Return (X, Y) of the center of cell containing provided text 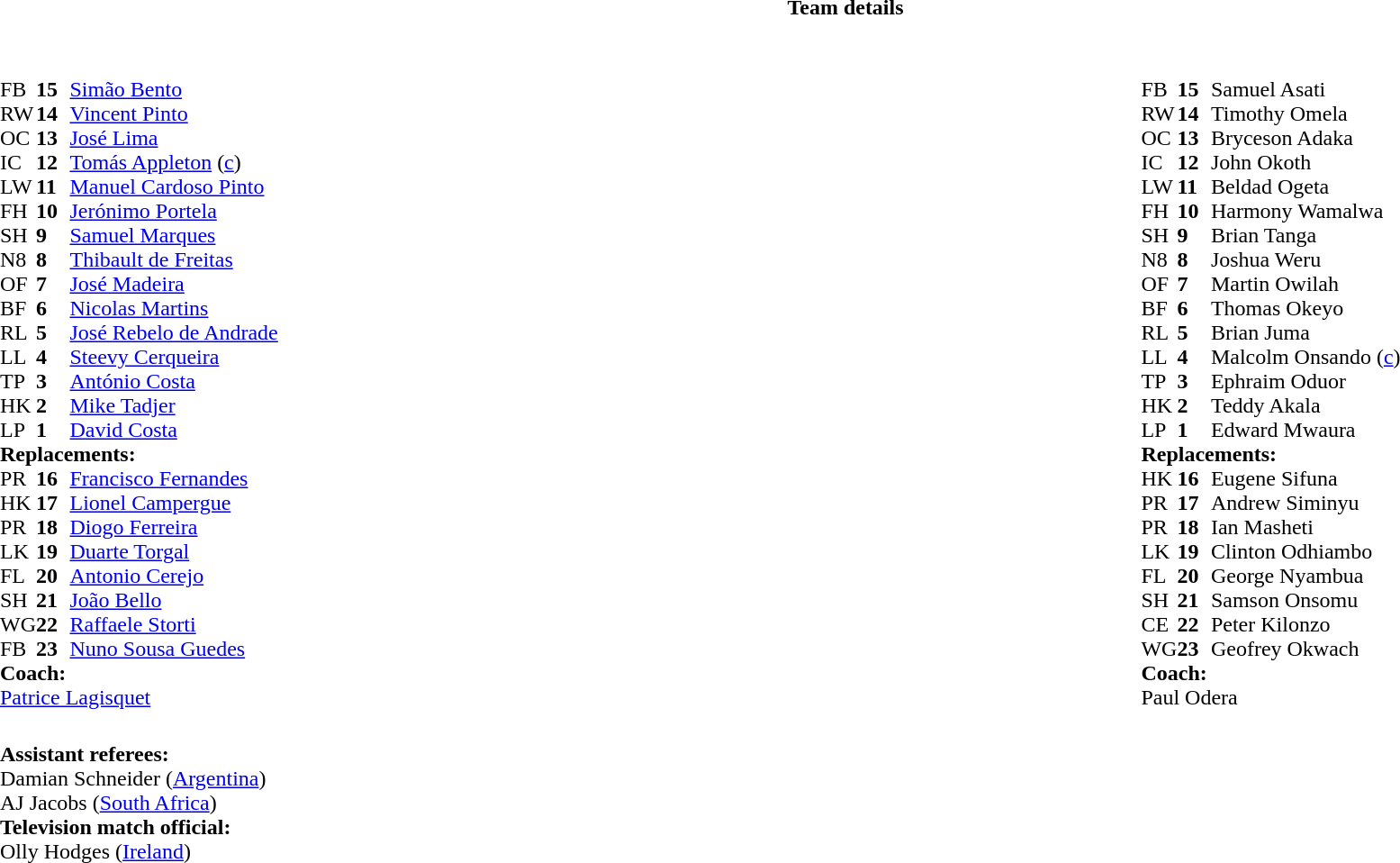
José Rebelo de Andrade (173, 333)
CE (1159, 625)
Jerónimo Portela (173, 211)
Raffaele Storti (173, 625)
Nuno Sousa Guedes (173, 649)
António Costa (173, 382)
Manuel Cardoso Pinto (173, 187)
Patrice Lagisquet (139, 697)
Simão Bento (173, 90)
Thibault de Freitas (173, 259)
Francisco Fernandes (173, 479)
Nicolas Martins (173, 308)
David Costa (173, 431)
Paul Odera (1270, 697)
José Madeira (173, 285)
Steevy Cerqueira (173, 357)
José Lima (173, 139)
Diogo Ferreira (173, 528)
Mike Tadjer (173, 405)
João Bello (173, 600)
Vincent Pinto (173, 114)
Duarte Torgal (173, 551)
Lionel Campergue (173, 503)
Tomás Appleton (c) (173, 162)
Antonio Cerejo (173, 577)
Samuel Marques (173, 236)
